Extract the (x, y) coordinate from the center of the cell holding the provided text.  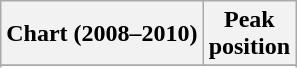
Peakposition (249, 34)
Chart (2008–2010) (102, 34)
